Detect which cell encompasses the target text, then output its (x, y) center coordinate. 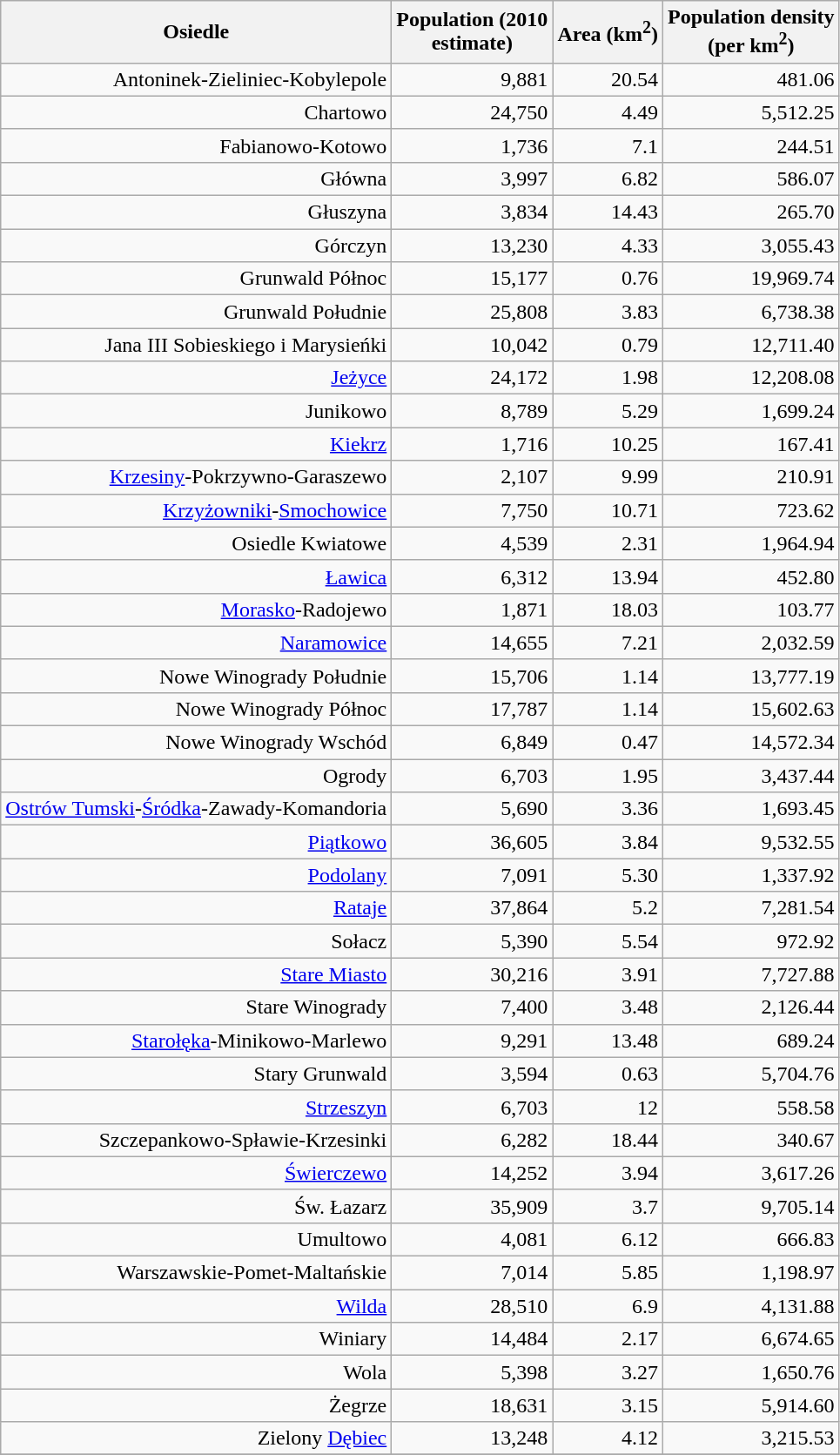
0.76 (608, 279)
9,881 (472, 79)
7,014 (472, 1273)
Winiary (197, 1339)
Główna (197, 179)
3,215.53 (750, 1438)
340.67 (750, 1140)
24,750 (472, 112)
6,738.38 (750, 312)
37,864 (472, 908)
3,055.43 (750, 246)
3,834 (472, 212)
2,032.59 (750, 643)
7,727.88 (750, 974)
Nowe Winogrady Wschód (197, 743)
7,400 (472, 1007)
Grunwald Północ (197, 279)
Wola (197, 1372)
0.63 (608, 1074)
5.29 (608, 411)
5.2 (608, 908)
Żegrze (197, 1405)
452.80 (750, 576)
6,312 (472, 576)
0.47 (608, 743)
Stary Grunwald (197, 1074)
3.94 (608, 1173)
Sołacz (197, 941)
6.82 (608, 179)
3,437.44 (750, 776)
103.77 (750, 610)
6.12 (608, 1239)
2.17 (608, 1339)
Krzesiny-Pokrzywno-Garaszewo (197, 477)
5,512.25 (750, 112)
10.25 (608, 444)
210.91 (750, 477)
30,216 (472, 974)
7,750 (472, 510)
2.31 (608, 543)
Jeżyce (197, 378)
18,631 (472, 1405)
265.70 (750, 212)
Ogrody (197, 776)
586.07 (750, 179)
14,252 (472, 1173)
5,390 (472, 941)
723.62 (750, 510)
Warszawskie-Pomet-Maltańskie (197, 1273)
Świerczewo (197, 1173)
6,282 (472, 1140)
Nowe Winogrady Południe (197, 676)
4.33 (608, 246)
Umultowo (197, 1239)
12 (608, 1107)
14.43 (608, 212)
Ławica (197, 576)
15,706 (472, 676)
Fabianowo-Kotowo (197, 145)
Strzeszyn (197, 1107)
Głuszyna (197, 212)
4.49 (608, 112)
Jana III Sobieskiego i Marysieńki (197, 345)
3.48 (608, 1007)
Naramowice (197, 643)
25,808 (472, 312)
Podolany (197, 875)
13,777.19 (750, 676)
Wilda (197, 1306)
14,484 (472, 1339)
19,969.74 (750, 279)
167.41 (750, 444)
Rataje (197, 908)
6,849 (472, 743)
28,510 (472, 1306)
14,655 (472, 643)
Szczepankowo-Spławie-Krzesinki (197, 1140)
689.24 (750, 1041)
3,594 (472, 1074)
1,964.94 (750, 543)
3.91 (608, 974)
Ostrów Tumski-Śródka-Zawady-Komandoria (197, 809)
1.95 (608, 776)
1,871 (472, 610)
3,997 (472, 179)
18.03 (608, 610)
Nowe Winogrady Północ (197, 709)
Osiedle (197, 32)
Starołęka-Minikowo-Marlewo (197, 1041)
2,107 (472, 477)
24,172 (472, 378)
13.94 (608, 576)
Kiekrz (197, 444)
Stare Miasto (197, 974)
12,208.08 (750, 378)
5,914.60 (750, 1405)
Population (2010estimate) (472, 32)
Antoninek-Zieliniec-Kobylepole (197, 79)
3.36 (608, 809)
10,042 (472, 345)
15,177 (472, 279)
Morasko-Radojewo (197, 610)
9,291 (472, 1041)
666.83 (750, 1239)
13,230 (472, 246)
972.92 (750, 941)
1,693.45 (750, 809)
7,091 (472, 875)
558.58 (750, 1107)
3,617.26 (750, 1173)
35,909 (472, 1206)
13.48 (608, 1041)
6,674.65 (750, 1339)
Piątkowo (197, 842)
5.85 (608, 1273)
3.27 (608, 1372)
17,787 (472, 709)
18.44 (608, 1140)
4,131.88 (750, 1306)
0.79 (608, 345)
8,789 (472, 411)
1,337.92 (750, 875)
14,572.34 (750, 743)
Grunwald Południe (197, 312)
20.54 (608, 79)
244.51 (750, 145)
Chartowo (197, 112)
1.98 (608, 378)
5,690 (472, 809)
6.9 (608, 1306)
7.1 (608, 145)
9,532.55 (750, 842)
Św. Łazarz (197, 1206)
1,716 (472, 444)
3.84 (608, 842)
481.06 (750, 79)
Zielony Dębiec (197, 1438)
36,605 (472, 842)
Górczyn (197, 246)
15,602.63 (750, 709)
1,736 (472, 145)
1,198.97 (750, 1273)
Krzyżowniki-Smochowice (197, 510)
Osiedle Kwiatowe (197, 543)
3.7 (608, 1206)
5.54 (608, 941)
5.30 (608, 875)
Area (km2) (608, 32)
4,081 (472, 1239)
5,704.76 (750, 1074)
3.83 (608, 312)
2,126.44 (750, 1007)
1,650.76 (750, 1372)
5,398 (472, 1372)
Population density(per km2) (750, 32)
1,699.24 (750, 411)
9.99 (608, 477)
12,711.40 (750, 345)
10.71 (608, 510)
13,248 (472, 1438)
Stare Winogrady (197, 1007)
Junikowo (197, 411)
3.15 (608, 1405)
4,539 (472, 543)
4.12 (608, 1438)
9,705.14 (750, 1206)
7.21 (608, 643)
7,281.54 (750, 908)
